Output the (x, y) coordinate of the center of the cell containing the given text.  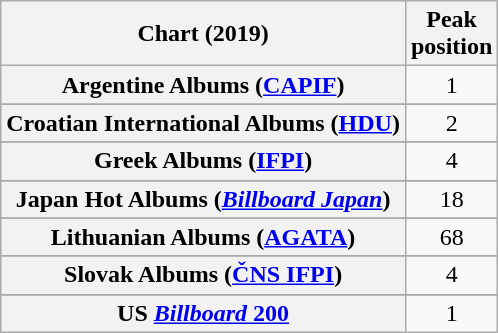
Greek Albums (IFPI) (204, 161)
Lithuanian Albums (AGATA) (204, 237)
68 (451, 237)
Japan Hot Albums (Billboard Japan) (204, 199)
US Billboard 200 (204, 313)
18 (451, 199)
Argentine Albums (CAPIF) (204, 85)
Peakposition (451, 34)
2 (451, 123)
Croatian International Albums (HDU) (204, 123)
Slovak Albums (ČNS IFPI) (204, 275)
Chart (2019) (204, 34)
